Provide the (X, Y) coordinate of the cell's center where the given text is located.  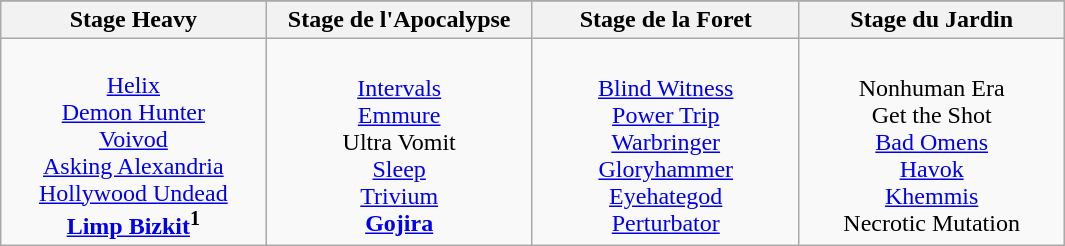
Nonhuman Era Get the Shot Bad Omens Havok Khemmis Necrotic Mutation (932, 142)
Stage du Jardin (932, 20)
Intervals Emmure Ultra Vomit Sleep Trivium Gojira (399, 142)
Stage de la Foret (666, 20)
Stage Heavy (134, 20)
Stage de l'Apocalypse (399, 20)
Blind Witness Power Trip Warbringer Gloryhammer Eyehategod Perturbator (666, 142)
Helix Demon Hunter Voivod Asking Alexandria Hollywood Undead Limp Bizkit1 (134, 142)
